Capture the cell that displays the provided text and extract its [X, Y] central coordinate. 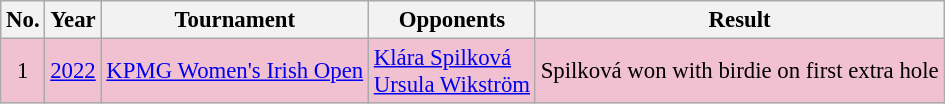
KPMG Women's Irish Open [234, 72]
Result [740, 20]
Tournament [234, 20]
1 [23, 72]
No. [23, 20]
Spilková won with birdie on first extra hole [740, 72]
Klára Spilková Ursula Wikström [452, 72]
Opponents [452, 20]
Year [73, 20]
2022 [73, 72]
